Extract the (X, Y) coordinate from the center of the cell holding the provided text.  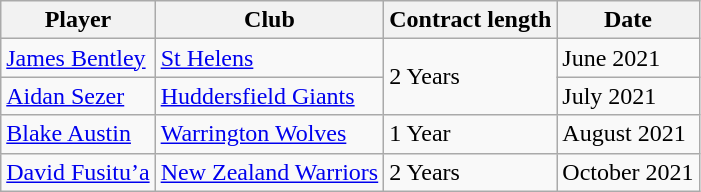
Blake Austin (78, 134)
Warrington Wolves (270, 134)
July 2021 (628, 96)
1 Year (470, 134)
Huddersfield Giants (270, 96)
Club (270, 20)
June 2021 (628, 58)
New Zealand Warriors (270, 172)
David Fusitu’a (78, 172)
Player (78, 20)
St Helens (270, 58)
Contract length (470, 20)
August 2021 (628, 134)
Date (628, 20)
October 2021 (628, 172)
Aidan Sezer (78, 96)
James Bentley (78, 58)
